Pinpoint the cell where the given text exists, returning its (x, y) midpoint coordinate. 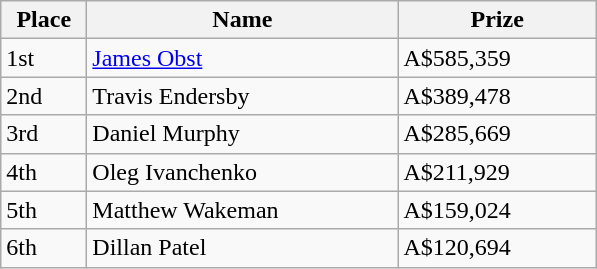
5th (44, 210)
A$120,694 (498, 248)
4th (44, 172)
Dillan Patel (242, 248)
A$211,929 (498, 172)
James Obst (242, 58)
Matthew Wakeman (242, 210)
1st (44, 58)
A$585,359 (498, 58)
Daniel Murphy (242, 134)
Travis Endersby (242, 96)
Prize (498, 20)
6th (44, 248)
Oleg Ivanchenko (242, 172)
A$285,669 (498, 134)
Name (242, 20)
3rd (44, 134)
A$159,024 (498, 210)
A$389,478 (498, 96)
2nd (44, 96)
Place (44, 20)
